Determine the (X, Y) coordinate at the center of the cell enclosing the given text.  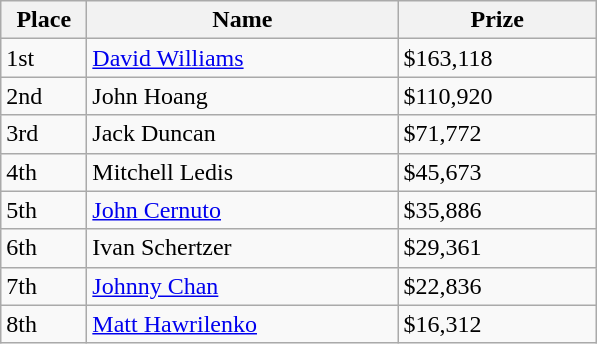
4th (44, 172)
$35,886 (498, 210)
Name (242, 20)
Prize (498, 20)
Matt Hawrilenko (242, 324)
$16,312 (498, 324)
7th (44, 286)
$110,920 (498, 96)
5th (44, 210)
$163,118 (498, 58)
$71,772 (498, 134)
2nd (44, 96)
John Cernuto (242, 210)
Mitchell Ledis (242, 172)
Johnny Chan (242, 286)
1st (44, 58)
Jack Duncan (242, 134)
6th (44, 248)
8th (44, 324)
David Williams (242, 58)
Place (44, 20)
$22,836 (498, 286)
$45,673 (498, 172)
John Hoang (242, 96)
3rd (44, 134)
$29,361 (498, 248)
Ivan Schertzer (242, 248)
